Determine the (X, Y) coordinate at the center of the cell enclosing the given text.  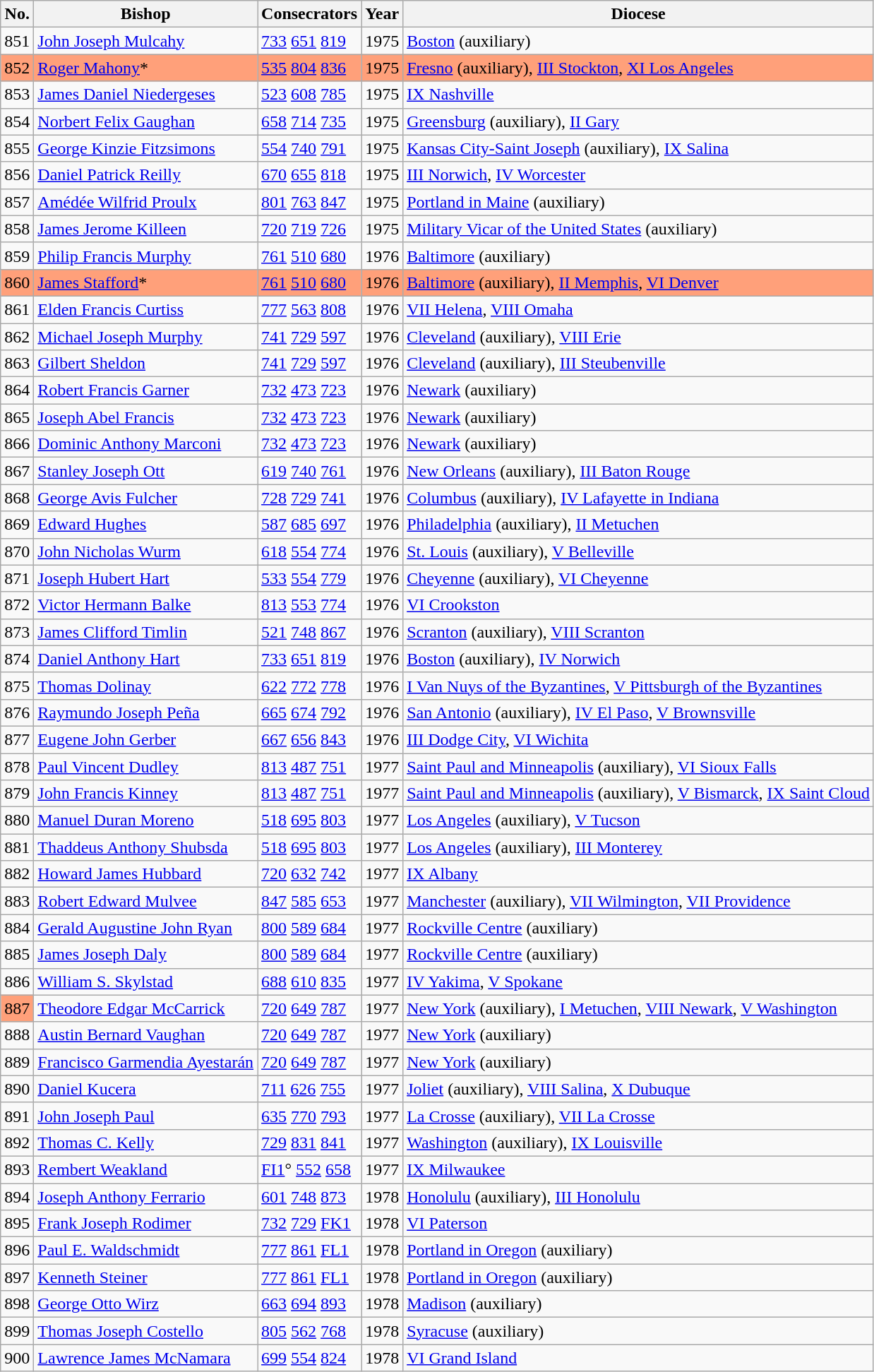
Manuel Duran Moreno (145, 821)
VII Helena, VIII Omaha (638, 309)
869 (17, 525)
601 748 873 (309, 1197)
Paul Vincent Dudley (145, 766)
777 563 808 (309, 309)
John Francis Kinney (145, 794)
John Nicholas Wurm (145, 551)
900 (17, 1358)
619 740 761 (309, 471)
FI1° 552 658 (309, 1169)
856 (17, 175)
866 (17, 444)
618 554 774 (309, 551)
888 (17, 1035)
895 (17, 1224)
George Kinzie Fitzsimons (145, 148)
663 694 893 (309, 1304)
890 (17, 1089)
Howard James Hubbard (145, 874)
853 (17, 95)
Edward Hughes (145, 525)
Thomas Joseph Costello (145, 1331)
805 562 768 (309, 1331)
897 (17, 1277)
I Van Nuys of the Byzantines, V Pittsburgh of the Byzantines (638, 686)
813 553 774 (309, 605)
868 (17, 498)
877 (17, 739)
Bishop (145, 14)
896 (17, 1251)
Philip Francis Murphy (145, 256)
Kansas City-Saint Joseph (auxiliary), IX Salina (638, 148)
Victor Hermann Balke (145, 605)
San Antonio (auxiliary), IV El Paso, V Brownsville (638, 712)
James Clifford Timlin (145, 632)
Kenneth Steiner (145, 1277)
862 (17, 337)
George Otto Wirz (145, 1304)
855 (17, 148)
665 674 792 (309, 712)
876 (17, 712)
523 608 785 (309, 95)
Year (383, 14)
891 (17, 1116)
670 655 818 (309, 175)
Thomas C. Kelly (145, 1143)
Portland in Maine (auxiliary) (638, 202)
667 656 843 (309, 739)
Baltimore (auxiliary), II Memphis, VI Denver (638, 282)
Francisco Garmendia Ayestarán (145, 1062)
732 729 FK1 (309, 1224)
Robert Edward Mulvee (145, 901)
Thomas Dolinay (145, 686)
Greensburg (auxiliary), II Gary (638, 121)
La Crosse (auxiliary), VII La Crosse (638, 1116)
Honolulu (auxiliary), III Honolulu (638, 1197)
879 (17, 794)
886 (17, 982)
New York (auxiliary), I Metuchen, VIII Newark, V Washington (638, 1008)
863 (17, 364)
IX Nashville (638, 95)
864 (17, 390)
Paul E. Waldschmidt (145, 1251)
Philadelphia (auxiliary), II Metuchen (638, 525)
Daniel Patrick Reilly (145, 175)
881 (17, 847)
Saint Paul and Minneapolis (auxiliary), VI Sioux Falls (638, 766)
John Joseph Paul (145, 1116)
801 763 847 (309, 202)
Washington (auxiliary), IX Louisville (638, 1143)
861 (17, 309)
Madison (auxiliary) (638, 1304)
Manchester (auxiliary), VII Wilmington, VII Providence (638, 901)
875 (17, 686)
Michael Joseph Murphy (145, 337)
Saint Paul and Minneapolis (auxiliary), V Bismarck, IX Saint Cloud (638, 794)
James Jerome Killeen (145, 229)
Theodore Edgar McCarrick (145, 1008)
874 (17, 659)
728 729 741 (309, 498)
699 554 824 (309, 1358)
Thaddeus Anthony Shubsda (145, 847)
898 (17, 1304)
854 (17, 121)
IV Yakima, V Spokane (638, 982)
Cheyenne (auxiliary), VI Cheyenne (638, 578)
885 (17, 955)
Robert Francis Garner (145, 390)
VI Paterson (638, 1224)
729 831 841 (309, 1143)
Consecrators (309, 14)
Boston (auxiliary), IV Norwich (638, 659)
865 (17, 417)
Elden Francis Curtiss (145, 309)
635 770 793 (309, 1116)
Cleveland (auxiliary), VIII Erie (638, 337)
880 (17, 821)
James Joseph Daly (145, 955)
872 (17, 605)
Stanley Joseph Ott (145, 471)
521 748 867 (309, 632)
Fresno (auxiliary), III Stockton, XI Los Angeles (638, 68)
Gerald Augustine John Ryan (145, 928)
Baltimore (auxiliary) (638, 256)
889 (17, 1062)
VI Crookston (638, 605)
Syracuse (auxiliary) (638, 1331)
658 714 735 (309, 121)
893 (17, 1169)
St. Louis (auxiliary), V Belleville (638, 551)
New Orleans (auxiliary), III Baton Rouge (638, 471)
Roger Mahony* (145, 68)
852 (17, 68)
III Dodge City, VI Wichita (638, 739)
Joseph Anthony Ferrario (145, 1197)
Diocese (638, 14)
Frank Joseph Rodimer (145, 1224)
859 (17, 256)
873 (17, 632)
857 (17, 202)
Cleveland (auxiliary), III Steubenville (638, 364)
871 (17, 578)
622 772 778 (309, 686)
III Norwich, IV Worcester (638, 175)
587 685 697 (309, 525)
851 (17, 41)
882 (17, 874)
Austin Bernard Vaughan (145, 1035)
870 (17, 551)
James Daniel Niedergeses (145, 95)
533 554 779 (309, 578)
Joseph Abel Francis (145, 417)
887 (17, 1008)
Los Angeles (auxiliary), III Monterey (638, 847)
720 719 726 (309, 229)
Los Angeles (auxiliary), V Tucson (638, 821)
Joliet (auxiliary), VIII Salina, X Dubuque (638, 1089)
Joseph Hubert Hart (145, 578)
James Stafford* (145, 282)
Amédée Wilfrid Proulx (145, 202)
John Joseph Mulcahy (145, 41)
IX Albany (638, 874)
George Avis Fulcher (145, 498)
720 632 742 (309, 874)
Boston (auxiliary) (638, 41)
William S. Skylstad (145, 982)
Daniel Anthony Hart (145, 659)
899 (17, 1331)
Columbus (auxiliary), IV Lafayette in Indiana (638, 498)
No. (17, 14)
688 610 835 (309, 982)
Norbert Felix Gaughan (145, 121)
Raymundo Joseph Peña (145, 712)
Dominic Anthony Marconi (145, 444)
847 585 653 (309, 901)
554 740 791 (309, 148)
858 (17, 229)
860 (17, 282)
Gilbert Sheldon (145, 364)
Rembert Weakland (145, 1169)
711 626 755 (309, 1089)
VI Grand Island (638, 1358)
878 (17, 766)
867 (17, 471)
IX Milwaukee (638, 1169)
Lawrence James McNamara (145, 1358)
535 804 836 (309, 68)
883 (17, 901)
Scranton (auxiliary), VIII Scranton (638, 632)
Daniel Kucera (145, 1089)
Eugene John Gerber (145, 739)
892 (17, 1143)
Military Vicar of the United States (auxiliary) (638, 229)
884 (17, 928)
894 (17, 1197)
